Detect which cell encompasses the target text, then output its (X, Y) center coordinate. 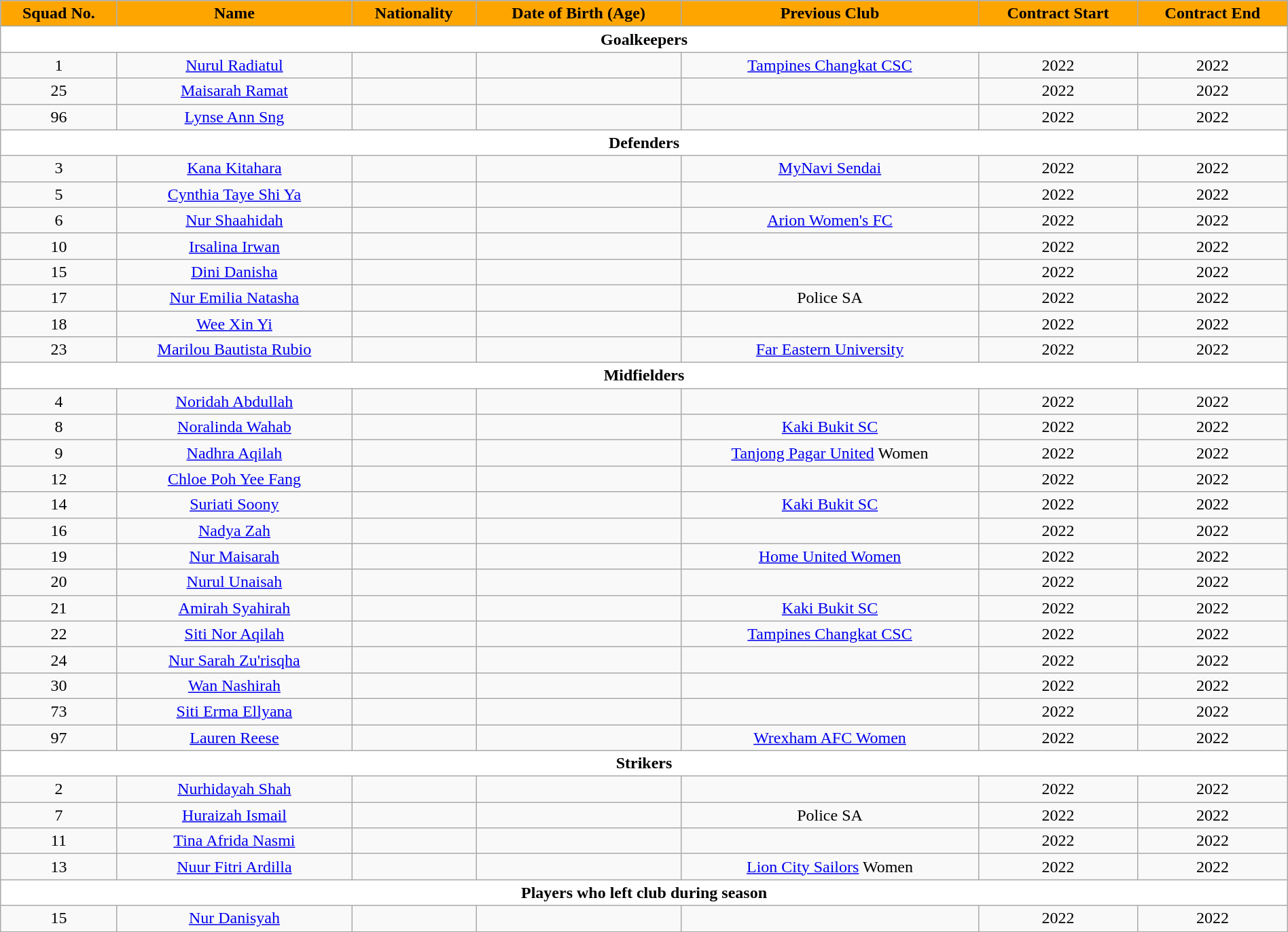
Nur Sarah Zu'risqha (234, 660)
97 (58, 737)
Previous Club (830, 14)
Players who left club during season (644, 893)
Maisarah Ramat (234, 91)
Tanjong Pagar United Women (830, 453)
25 (58, 91)
MyNavi Sendai (830, 168)
Dini Danisha (234, 272)
Contract Start (1058, 14)
3 (58, 168)
Defenders (644, 143)
Chloe Poh Yee Fang (234, 479)
96 (58, 117)
Kana Kitahara (234, 168)
16 (58, 531)
Midfielders (644, 376)
Far Eastern University (830, 350)
11 (58, 841)
1 (58, 65)
19 (58, 556)
Arion Women's FC (830, 220)
4 (58, 401)
24 (58, 660)
Nurul Radiatul (234, 65)
Wrexham AFC Women (830, 737)
Noralinda Wahab (234, 427)
Strikers (644, 764)
Lynse Ann Sng (234, 117)
Siti Erma Ellyana (234, 711)
Nuur Fitri Ardilla (234, 867)
13 (58, 867)
14 (58, 505)
Nur Emilia Natasha (234, 298)
Huraizah Ismail (234, 815)
Suriati Soony (234, 505)
12 (58, 479)
Lion City Sailors Women (830, 867)
73 (58, 711)
30 (58, 685)
5 (58, 194)
7 (58, 815)
8 (58, 427)
22 (58, 634)
17 (58, 298)
Nur Danisyah (234, 918)
Date of Birth (Age) (579, 14)
10 (58, 246)
Lauren Reese (234, 737)
18 (58, 324)
2 (58, 789)
Cynthia Taye Shi Ya (234, 194)
Nurul Unaisah (234, 582)
Nur Shaahidah (234, 220)
9 (58, 453)
Wee Xin Yi (234, 324)
Nationality (414, 14)
Squad No. (58, 14)
Marilou Bautista Rubio (234, 350)
Amirah Syahirah (234, 608)
6 (58, 220)
21 (58, 608)
Name (234, 14)
Wan Nashirah (234, 685)
23 (58, 350)
Irsalina Irwan (234, 246)
Siti Nor Aqilah (234, 634)
Noridah Abdullah (234, 401)
Nurhidayah Shah (234, 789)
Contract End (1213, 14)
20 (58, 582)
Nadhra Aqilah (234, 453)
Nur Maisarah (234, 556)
Home United Women (830, 556)
Tina Afrida Nasmi (234, 841)
Goalkeepers (644, 39)
Nadya Zah (234, 531)
